Identify which cell holds the provided text, then report its [x, y] central coordinate. 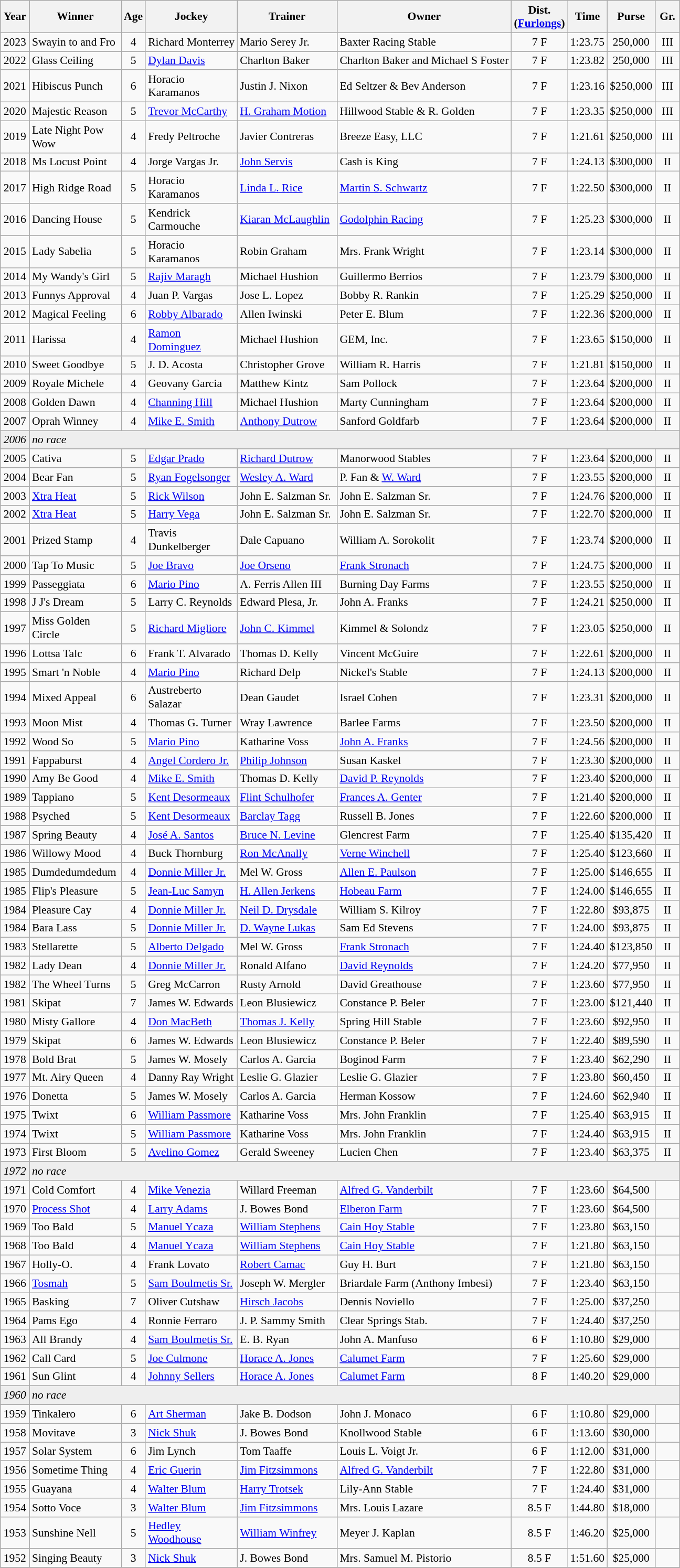
Tap To Music [76, 565]
Tinkalero [76, 1414]
1973 [15, 1153]
Sam Ed Stevens [424, 928]
Passeggiata [76, 584]
Nickel's Stable [424, 672]
1:24.76 [588, 496]
Amy Be Good [76, 779]
Sun Glint [76, 1377]
2005 [15, 459]
Charlton Baker and Michael S Foster [424, 61]
Don MacBeth [191, 1022]
Oprah Winney [76, 421]
Oliver Cutshaw [191, 1302]
Golden Dawn [76, 403]
1956 [15, 1470]
1971 [15, 1190]
Peter E. Blum [424, 315]
1957 [15, 1452]
Sweet Goodbye [76, 365]
Cold Comfort [76, 1190]
David Greathouse [424, 984]
Larry C. Reynolds [191, 603]
1972 [15, 1172]
Baxter Racing Stable [424, 42]
1:13.60 [588, 1433]
Lady Sabelia [76, 252]
2012 [15, 315]
Jean-Luc Samyn [191, 891]
Solar System [76, 1452]
1:23.82 [588, 61]
John C. Kimmel [287, 628]
1994 [15, 697]
Royale Michele [76, 384]
Clear Springs Stab. [424, 1321]
1:25.60 [588, 1358]
Burning Day Farms [424, 584]
1:23.05 [588, 628]
2018 [15, 162]
1952 [15, 1559]
Susan Kaskel [424, 760]
Charlton Baker [287, 61]
2022 [15, 61]
Fredy Peltroche [191, 136]
H. Graham Motion [287, 112]
2009 [15, 384]
Bear Fan [76, 477]
1969 [15, 1227]
Call Card [76, 1358]
Flip's Pleasure [76, 891]
2023 [15, 42]
Time [588, 17]
Richard Migliore [191, 628]
Godolphin Racing [424, 219]
$121,440 [631, 1003]
Guayana [76, 1489]
All Brandy [76, 1339]
2003 [15, 496]
Mario Serey Jr. [287, 42]
1965 [15, 1302]
1983 [15, 947]
Guillermo Berrios [424, 277]
Dennis Noviello [424, 1302]
Owner [424, 17]
Wray Lawrence [287, 723]
Edgar Prado [191, 459]
$89,590 [631, 1040]
1:21.40 [588, 798]
Mrs. Frank Wright [424, 252]
1:23.00 [588, 1003]
Late Night Pow Wow [76, 136]
2010 [15, 365]
$92,950 [631, 1022]
Magical Feeling [76, 315]
1959 [15, 1414]
Funnys Approval [76, 296]
Frank Lovato [191, 1265]
2021 [15, 86]
Trainer [287, 17]
$30,000 [631, 1433]
Moon Mist [76, 723]
Jim Lynch [191, 1452]
1953 [15, 1532]
1964 [15, 1321]
Psyched [76, 817]
Ed Seltzer & Bev Anderson [424, 86]
Sotto Voce [76, 1508]
Joe Bravo [191, 565]
2015 [15, 252]
Singing Beauty [76, 1559]
2002 [15, 514]
Frank T. Alvarado [191, 653]
Linda L. Rice [287, 188]
1977 [15, 1078]
1991 [15, 760]
1986 [15, 854]
Rajiv Maragh [191, 277]
1955 [15, 1489]
H. Allen Jerkens [287, 891]
1998 [15, 603]
$135,420 [631, 835]
Misty Gallore [76, 1022]
High Ridge Road [76, 188]
1:46.20 [588, 1532]
1:25.29 [588, 296]
José A. Santos [191, 835]
Dist. (Furlongs) [539, 17]
1:24.75 [588, 565]
1979 [15, 1040]
1975 [15, 1115]
Glencrest Farm [424, 835]
1:23.16 [588, 86]
Vincent McGuire [424, 653]
Kimmel & Solondz [424, 628]
1968 [15, 1246]
1:22.60 [588, 817]
Kiaran McLaughlin [287, 219]
Lucien Chen [424, 1153]
Channing Hill [191, 403]
Louis L. Voigt Jr. [424, 1452]
1958 [15, 1433]
J. P. Sammy Smith [287, 1321]
1:25.23 [588, 219]
Richard Dutrow [287, 459]
Fappaburst [76, 760]
D. Wayne Lukas [287, 928]
1:24.20 [588, 966]
Purse [631, 17]
1:12.00 [588, 1452]
John A. Manfuso [424, 1339]
John J. Monaco [424, 1414]
Spring Hill Stable [424, 1022]
Jake B. Dodson [287, 1414]
Dylan Davis [191, 61]
1963 [15, 1339]
1:24.56 [588, 742]
2000 [15, 565]
1:22.40 [588, 1040]
Mrs. Samuel M. Pistorio [424, 1559]
Swayin to and Fro [76, 42]
First Bloom [76, 1153]
1960 [15, 1395]
Martin S. Schwartz [424, 188]
1:23.65 [588, 340]
Manorwood Stables [424, 459]
1:23.35 [588, 112]
Richard Monterrey [191, 42]
1987 [15, 835]
Joe Culmone [191, 1358]
1980 [15, 1022]
1981 [15, 1003]
Tom Taaffe [287, 1452]
1993 [15, 723]
Sometime Thing [76, 1470]
Eric Guerin [191, 1470]
Allen Iwinski [287, 315]
Barclay Tagg [287, 817]
1:22.36 [588, 315]
Spring Beauty [76, 835]
David Reynolds [424, 966]
Russell B. Jones [424, 817]
Bara Lass [76, 928]
Lottsa Talc [76, 653]
Prized Stamp [76, 540]
1:44.80 [588, 1508]
Glass Ceiling [76, 61]
$63,375 [631, 1153]
Joe Orseno [287, 565]
P. Fan & W. Ward [424, 477]
1961 [15, 1377]
Tosmah [76, 1283]
Harissa [76, 340]
Rusty Arnold [287, 984]
1:22.50 [588, 188]
Harry Vega [191, 514]
Ronald Alfano [287, 966]
1:21.61 [588, 136]
Miss Golden Circle [76, 628]
Meyer J. Kaplan [424, 1532]
Anthony Dutrow [287, 421]
1978 [15, 1059]
The Wheel Turns [76, 984]
$62,290 [631, 1059]
Mixed Appeal [76, 697]
$62,940 [631, 1097]
Mike Venezia [191, 1190]
Thomas J. Kelly [287, 1022]
Pleasure Cay [76, 910]
Wesley A. Ward [287, 477]
Herman Kossow [424, 1097]
Age [133, 17]
Gerald Sweeney [287, 1153]
Allen E. Paulson [424, 873]
Sanford Goldfarb [424, 421]
1966 [15, 1283]
William R. Harris [424, 365]
Johnny Sellers [191, 1377]
2013 [15, 296]
Robin Graham [287, 252]
Travis Dunkelberger [191, 540]
Basking [76, 1302]
Hillwood Stable & R. Golden [424, 112]
1:23.14 [588, 252]
$123,850 [631, 947]
2007 [15, 421]
Sunshine Nell [76, 1532]
Alberto Delgado [191, 947]
Hedley Woodhouse [191, 1532]
Willowy Mood [76, 854]
1:24.60 [588, 1097]
Ronnie Ferraro [191, 1321]
E. B. Ryan [287, 1339]
2006 [15, 440]
GEM, Inc. [424, 340]
David P. Reynolds [424, 779]
Flint Schulhofer [287, 798]
1:23.50 [588, 723]
1954 [15, 1508]
1970 [15, 1209]
Bold Brat [76, 1059]
Tappiano [76, 798]
Breeze Easy, LLC [424, 136]
1:24.21 [588, 603]
1995 [15, 672]
Lily-Ann Stable [424, 1489]
Holly-O. [76, 1265]
$60,450 [631, 1078]
Gr. [667, 17]
2004 [15, 477]
Sam Pollock [424, 384]
Frances A. Genter [424, 798]
Marty Cunningham [424, 403]
Barlee Farms [424, 723]
Mt. Airy Queen [76, 1078]
Justin J. Nixon [287, 86]
Robby Albarado [191, 315]
1:23.75 [588, 42]
1996 [15, 653]
A. Ferris Allen III [287, 584]
Guy H. Burt [424, 1265]
William A. Sorokolit [424, 540]
Dumdedumdedum [76, 873]
Larry Adams [191, 1209]
Ramon Dominguez [191, 340]
Art Sherman [191, 1414]
Elberon Farm [424, 1209]
$123,660 [631, 854]
Dancing House [76, 219]
Kendrick Carmouche [191, 219]
Geovany Garcia [191, 384]
1:51.60 [588, 1559]
1:21.81 [588, 365]
2011 [15, 340]
Knollwood Stable [424, 1433]
2014 [15, 277]
Jorge Vargas Jr. [191, 162]
J. D. Acosta [191, 365]
Dale Capuano [287, 540]
Donetta [76, 1097]
1:23.74 [588, 540]
Greg McCarron [191, 984]
2001 [15, 540]
Winner [76, 17]
Dean Gaudet [287, 697]
Edward Plesa, Jr. [287, 603]
1:23.30 [588, 760]
Jose L. Lopez [287, 296]
1962 [15, 1358]
Ryan Fogelsonger [191, 477]
My Wandy's Girl [76, 277]
Israel Cohen [424, 697]
1:23.79 [588, 277]
1967 [15, 1265]
Neil D. Drysdale [287, 910]
Movitave [76, 1433]
2008 [15, 403]
2019 [15, 136]
Bruce N. Levine [287, 835]
1974 [15, 1134]
Bobby R. Rankin [424, 296]
Juan P. Vargas [191, 296]
2017 [15, 188]
Cativa [76, 459]
1997 [15, 628]
Wood So [76, 742]
Hibiscus Punch [76, 86]
Briardale Farm (Anthony Imbesi) [424, 1283]
1988 [15, 817]
Year [15, 17]
1999 [15, 584]
$18,000 [631, 1508]
William S. Kilroy [424, 910]
Lady Dean [76, 966]
1990 [15, 779]
John Servis [287, 162]
Pams Ego [76, 1321]
Jockey [191, 17]
Danny Ray Wright [191, 1078]
Ron McAnally [287, 854]
Verne Winchell [424, 854]
Rick Wilson [191, 496]
1992 [15, 742]
Javier Contreras [287, 136]
2016 [15, 219]
Cash is King [424, 162]
Buck Thornburg [191, 854]
1989 [15, 798]
Boginod Farm [424, 1059]
1:40.20 [588, 1377]
Thomas G. Turner [191, 723]
1976 [15, 1097]
1:22.61 [588, 653]
J J's Dream [76, 603]
Willard Freeman [287, 1190]
Harry Trotsek [287, 1489]
1:23.31 [588, 697]
Hirsch Jacobs [287, 1302]
Philip Johnson [287, 760]
Trevor McCarthy [191, 112]
Christopher Grove [287, 365]
Hobeau Farm [424, 891]
2020 [15, 112]
Process Shot [76, 1209]
Majestic Reason [76, 112]
Mrs. Louis Lazare [424, 1508]
Matthew Kintz [287, 384]
Robert Camac [287, 1265]
Smart 'n Noble [76, 672]
Angel Cordero Jr. [191, 760]
Joseph W. Mergler [287, 1283]
Austreberto Salazar [191, 697]
8 F [539, 1377]
1:22.70 [588, 514]
Richard Delp [287, 672]
Stellarette [76, 947]
William Winfrey [287, 1532]
Avelino Gomez [191, 1153]
Ms Locust Point [76, 162]
